From the cell containing the given text, extract its center point as (X, Y) coordinate. 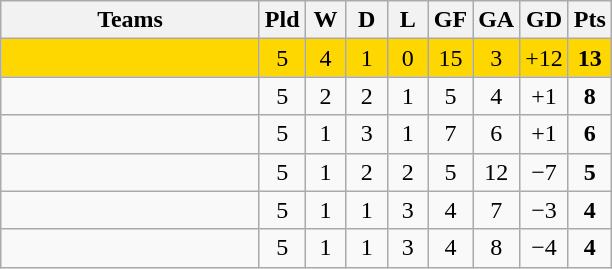
GA (496, 20)
+12 (544, 58)
15 (450, 58)
GD (544, 20)
−4 (544, 248)
−7 (544, 172)
D (366, 20)
13 (590, 58)
Pts (590, 20)
0 (408, 58)
W (326, 20)
Teams (130, 20)
L (408, 20)
GF (450, 20)
−3 (544, 210)
Pld (282, 20)
12 (496, 172)
